From the cell containing the given text, extract its center point as [X, Y] coordinate. 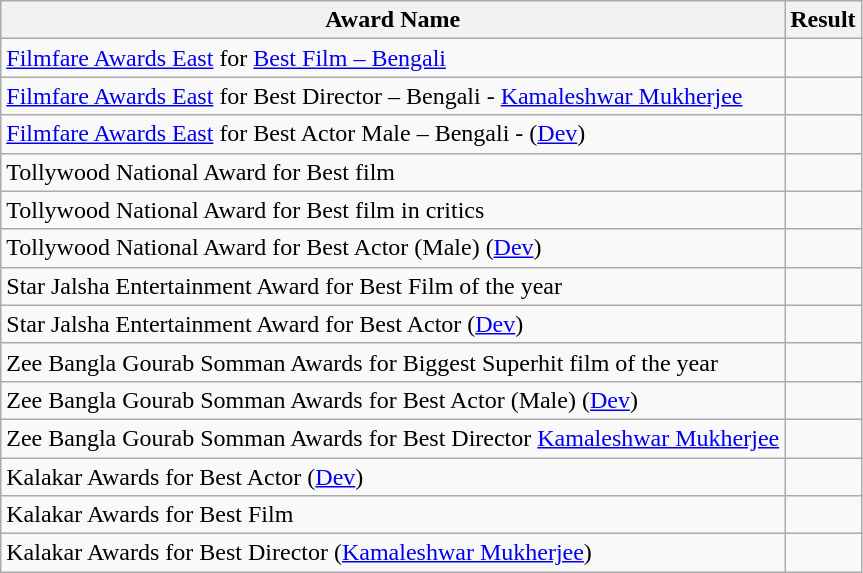
Tollywood National Award for Best film in critics [393, 210]
Kalakar Awards for Best Director (Kamaleshwar Mukherjee) [393, 553]
Kalakar Awards for Best Film [393, 515]
Zee Bangla Gourab Somman Awards for Best Director Kamaleshwar Mukherjee [393, 438]
Star Jalsha Entertainment Award for Best Film of the year [393, 286]
Award Name [393, 20]
Star Jalsha Entertainment Award for Best Actor (Dev) [393, 324]
Filmfare Awards East for Best Actor Male – Bengali - (Dev) [393, 134]
Zee Bangla Gourab Somman Awards for Biggest Superhit film of the year [393, 362]
Zee Bangla Gourab Somman Awards for Best Actor (Male) (Dev) [393, 400]
Tollywood National Award for Best film [393, 172]
Result [823, 20]
Filmfare Awards East for Best Film – Bengali [393, 58]
Kalakar Awards for Best Actor (Dev) [393, 477]
Tollywood National Award for Best Actor (Male) (Dev) [393, 248]
Filmfare Awards East for Best Director – Bengali - Kamaleshwar Mukherjee [393, 96]
